Determine the [x, y] coordinate at the center of the cell enclosing the given text.  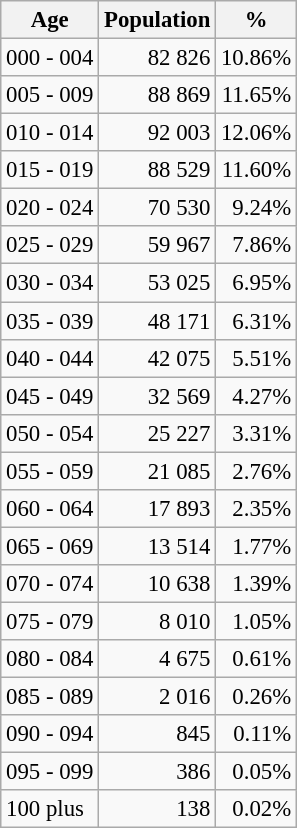
2 016 [158, 697]
9.24% [256, 208]
1.77% [256, 546]
11.65% [256, 95]
8 010 [158, 621]
88 869 [158, 95]
48 171 [158, 321]
10.86% [256, 58]
010 - 014 [50, 133]
17 893 [158, 509]
050 - 054 [50, 433]
6.95% [256, 283]
065 - 069 [50, 546]
015 - 019 [50, 170]
025 - 029 [50, 245]
3.31% [256, 433]
070 - 074 [50, 584]
21 085 [158, 471]
25 227 [158, 433]
Population [158, 20]
000 - 004 [50, 58]
42 075 [158, 358]
70 530 [158, 208]
1.05% [256, 621]
0.05% [256, 772]
6.31% [256, 321]
035 - 039 [50, 321]
138 [158, 809]
11.60% [256, 170]
055 - 059 [50, 471]
0.11% [256, 734]
045 - 049 [50, 396]
5.51% [256, 358]
4.27% [256, 396]
7.86% [256, 245]
080 - 084 [50, 659]
32 569 [158, 396]
88 529 [158, 170]
386 [158, 772]
10 638 [158, 584]
100 plus [50, 809]
095 - 099 [50, 772]
2.35% [256, 509]
075 - 079 [50, 621]
0.26% [256, 697]
1.39% [256, 584]
12.06% [256, 133]
040 - 044 [50, 358]
085 - 089 [50, 697]
090 - 094 [50, 734]
845 [158, 734]
53 025 [158, 283]
0.61% [256, 659]
4 675 [158, 659]
13 514 [158, 546]
59 967 [158, 245]
% [256, 20]
92 003 [158, 133]
060 - 064 [50, 509]
005 - 009 [50, 95]
Age [50, 20]
030 - 034 [50, 283]
2.76% [256, 471]
020 - 024 [50, 208]
0.02% [256, 809]
82 826 [158, 58]
